Output the [x, y] coordinate of the center of the cell containing the given text.  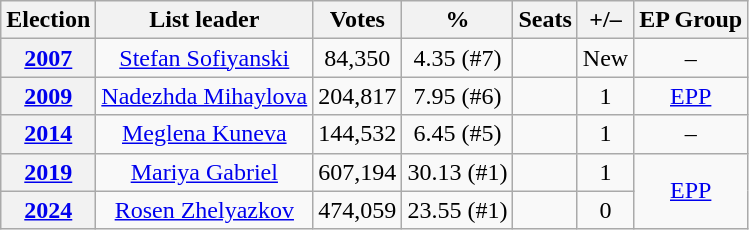
Election [48, 20]
List leader [204, 20]
% [458, 20]
+/– [605, 20]
Stefan Sofiyanski [204, 58]
2019 [48, 172]
204,817 [358, 96]
Nadezhda Mihaylova [204, 96]
23.55 (#1) [458, 210]
7.95 (#6) [458, 96]
2009 [48, 96]
EP Group [691, 20]
2024 [48, 210]
Meglena Kuneva [204, 134]
4.35 (#7) [458, 58]
Seats [545, 20]
2007 [48, 58]
2014 [48, 134]
84,350 [358, 58]
New [605, 58]
Votes [358, 20]
0 [605, 210]
Mariya Gabriel [204, 172]
30.13 (#1) [458, 172]
607,194 [358, 172]
144,532 [358, 134]
474,059 [358, 210]
6.45 (#5) [458, 134]
Rosen Zhelyazkov [204, 210]
